Scan for the cell matching the given text and deliver its (x, y) coordinate at center. 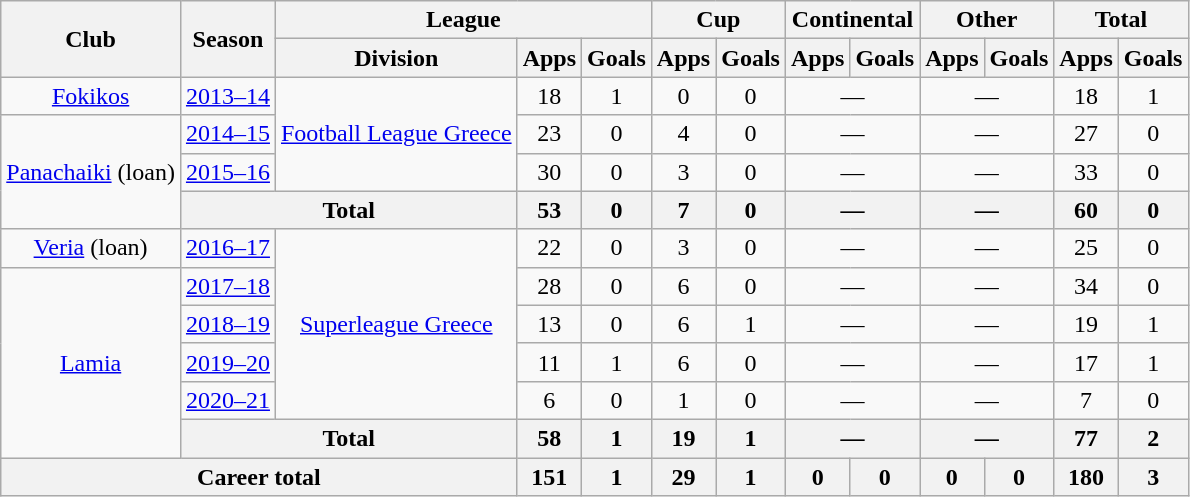
Panachaiki (loan) (91, 172)
Season (228, 39)
11 (549, 362)
29 (683, 477)
60 (1086, 210)
Football League Greece (396, 134)
13 (549, 324)
2020–21 (228, 400)
25 (1086, 248)
Continental (852, 20)
2013–14 (228, 96)
28 (549, 286)
Superleague Greece (396, 324)
58 (549, 438)
4 (683, 134)
77 (1086, 438)
Fokikos (91, 96)
Division (396, 58)
33 (1086, 172)
Club (91, 39)
2016–17 (228, 248)
Veria (loan) (91, 248)
2014–15 (228, 134)
2017–18 (228, 286)
League (463, 20)
2 (1153, 438)
Other (987, 20)
27 (1086, 134)
53 (549, 210)
Lamia (91, 362)
2019–20 (228, 362)
23 (549, 134)
2018–19 (228, 324)
34 (1086, 286)
Cup (718, 20)
151 (549, 477)
30 (549, 172)
22 (549, 248)
17 (1086, 362)
2015–16 (228, 172)
180 (1086, 477)
Career total (259, 477)
